Find where the given text appears and provide that cell's center as (X, Y) coordinate. 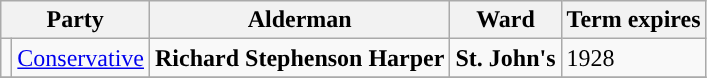
Alderman (300, 20)
Term expires (634, 20)
St. John's (506, 58)
Party (76, 20)
Richard Stephenson Harper (300, 58)
Conservative (81, 58)
1928 (634, 58)
Ward (506, 20)
